Search for the cell housing the specified text and yield its [x, y] center coordinate. 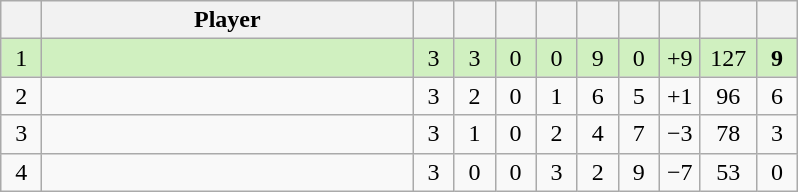
53 [728, 172]
+1 [680, 96]
−3 [680, 134]
7 [638, 134]
Player [228, 20]
127 [728, 58]
−7 [680, 172]
5 [638, 96]
+9 [680, 58]
78 [728, 134]
96 [728, 96]
